For the text-containing cell, return its midpoint in (x, y) coordinate format. 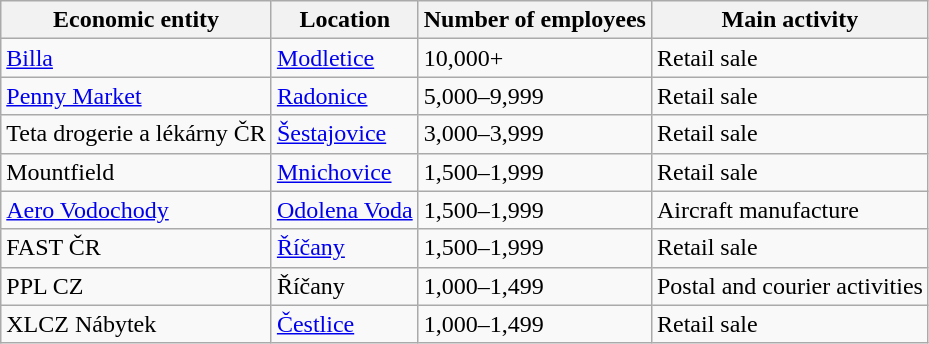
Main activity (790, 20)
Teta drogerie a lékárny ČR (136, 134)
Modletice (344, 58)
Šestajovice (344, 134)
10,000+ (534, 58)
Aircraft manufacture (790, 210)
Billa (136, 58)
FAST ČR (136, 248)
Aero Vodochody (136, 210)
Economic entity (136, 20)
PPL CZ (136, 286)
Penny Market (136, 96)
XLCZ Nábytek (136, 324)
Postal and courier activities (790, 286)
5,000–9,999 (534, 96)
Odolena Voda (344, 210)
Number of employees (534, 20)
Čestlice (344, 324)
3,000–3,999 (534, 134)
Mnichovice (344, 172)
Location (344, 20)
Mountfield (136, 172)
Radonice (344, 96)
